Identify which cell holds the provided text, then report its [x, y] central coordinate. 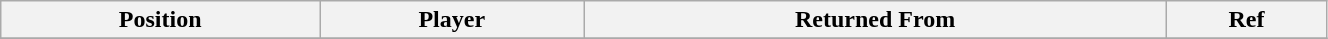
Player [452, 20]
Ref [1246, 20]
Position [160, 20]
Returned From [876, 20]
